For the text-containing cell, return its midpoint in (x, y) coordinate format. 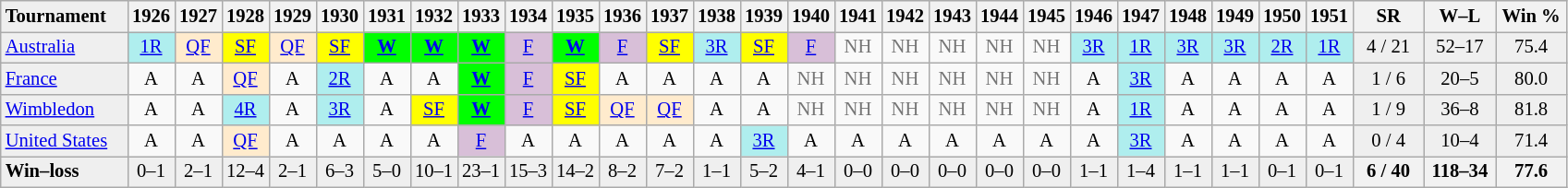
0 / 4 (1388, 141)
7–2 (669, 171)
1931 (386, 16)
23–1 (480, 171)
United States (65, 141)
10–1 (434, 171)
4 / 21 (1388, 47)
SR (1388, 16)
1939 (763, 16)
W–L (1460, 16)
75.4 (1530, 47)
Wimbledon (65, 110)
6–3 (340, 171)
Australia (65, 47)
1 / 9 (1388, 110)
10–4 (1460, 141)
1–4 (1140, 171)
1942 (906, 16)
1 / 6 (1388, 78)
Win % (1530, 16)
1949 (1234, 16)
81.8 (1530, 110)
4R (246, 110)
1935 (575, 16)
1951 (1329, 16)
1941 (857, 16)
8–2 (623, 171)
1948 (1188, 16)
1930 (340, 16)
14–2 (575, 171)
1938 (717, 16)
1947 (1140, 16)
1937 (669, 16)
4–1 (811, 171)
1943 (952, 16)
France (65, 78)
Win–loss (65, 171)
80.0 (1530, 78)
20–5 (1460, 78)
5–2 (763, 171)
6 / 40 (1388, 171)
1927 (198, 16)
1926 (152, 16)
1928 (246, 16)
1932 (434, 16)
36–8 (1460, 110)
5–0 (386, 171)
1929 (292, 16)
71.4 (1530, 141)
1933 (480, 16)
1945 (1046, 16)
15–3 (529, 171)
1950 (1282, 16)
118–34 (1460, 171)
1940 (811, 16)
1944 (1000, 16)
12–4 (246, 171)
Tournament (65, 16)
1934 (529, 16)
77.6 (1530, 171)
1946 (1094, 16)
52–17 (1460, 47)
1936 (623, 16)
